Locate the cell with the specified text and output its (X, Y) center coordinate. 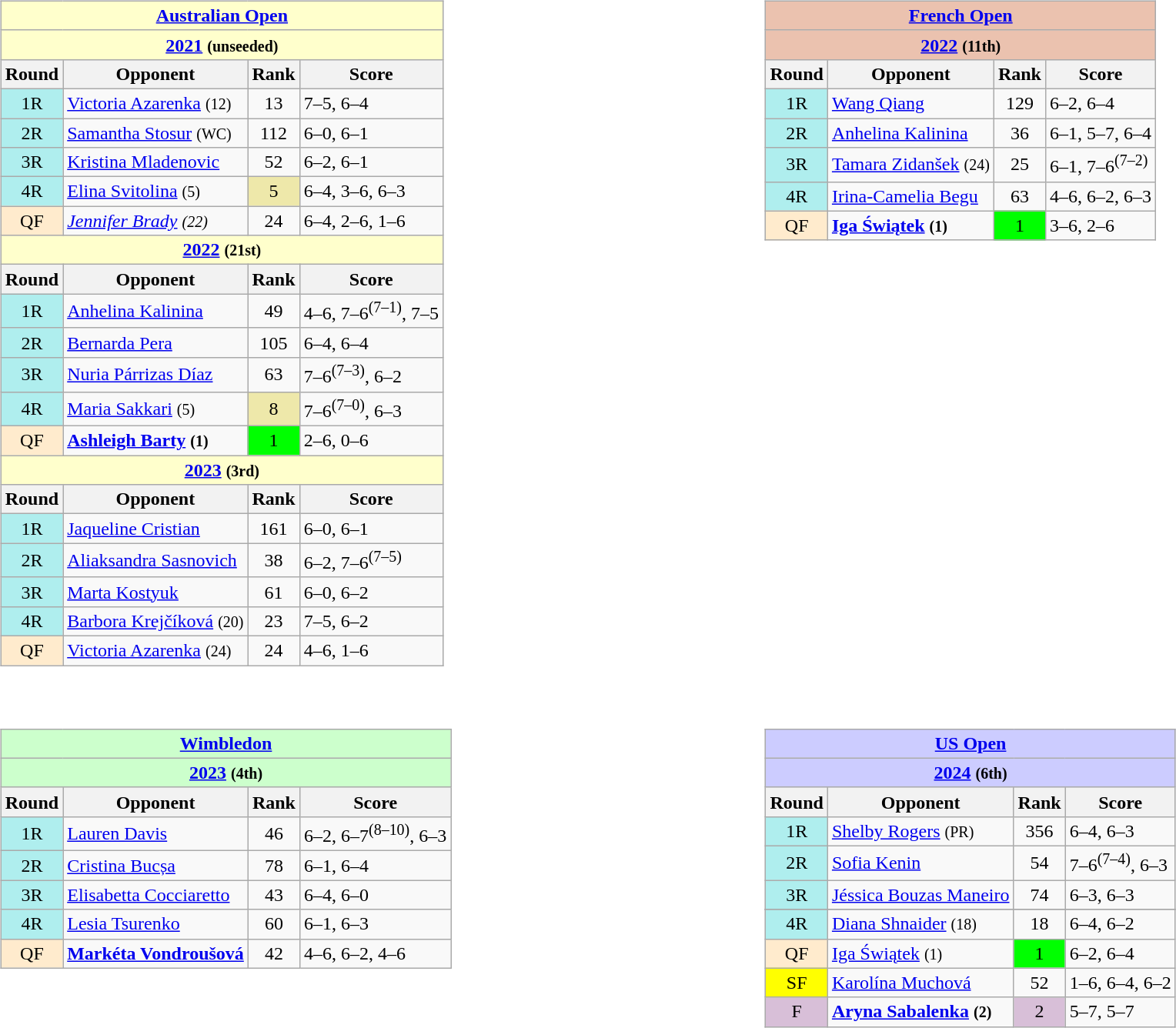
Aliaksandra Sasnovich (155, 560)
4–6, 1–6 (371, 651)
Samantha Stosur (WC) (155, 133)
18 (1039, 924)
129 (1019, 103)
Bernarda Pera (155, 342)
112 (274, 133)
7–5, 6–2 (371, 621)
2 (1039, 1012)
49 (274, 311)
US Open (971, 743)
4–6, 7–6(7–1), 7–5 (371, 311)
Victoria Azarenka (24) (155, 651)
46 (274, 834)
61 (274, 592)
13 (274, 103)
Sofia Kenin (920, 863)
6–2, 6–1 (371, 162)
7–6(7–3), 6–2 (371, 374)
54 (1039, 863)
6–1, 6–4 (375, 866)
Wang Qiang (910, 103)
Australian Open (222, 15)
2021 (unseeded) (222, 45)
2023 (3rd) (222, 470)
6–1, 7–6(7–2) (1101, 165)
Lesia Tsurenko (155, 924)
Barbora Krejčíková (20) (155, 621)
7–5, 6–4 (371, 103)
6–2, 7–6(7–5) (371, 560)
Ashleigh Barty (1) (155, 441)
7–6(7–0), 6–3 (371, 409)
Jaqueline Cristian (155, 529)
Irina-Camelia Begu (910, 196)
Maria Sakkari (5) (155, 409)
36 (1019, 133)
4–6, 6–2, 4–6 (375, 953)
Aryna Sabalenka (2) (920, 1012)
2–6, 0–6 (371, 441)
6–4, 6–0 (375, 895)
6–4, 3–6, 6–3 (371, 192)
Shelby Rogers (PR) (920, 831)
SF (797, 983)
Wimbledon (226, 743)
Lauren Davis (155, 834)
6–1, 6–3 (375, 924)
Elisabetta Cocciaretto (155, 895)
Jéssica Bouzas Maneiro (920, 895)
25 (1019, 165)
105 (274, 342)
74 (1039, 895)
2023 (4th) (226, 773)
French Open (961, 15)
6–4, 6–3 (1121, 831)
Marta Kostyuk (155, 592)
356 (1039, 831)
3–6, 2–6 (1101, 225)
Diana Shnaider (18) (920, 924)
6–3, 6–3 (1121, 895)
23 (274, 621)
Markéta Vondroušová (155, 953)
1–6, 6–4, 6–2 (1121, 983)
38 (274, 560)
42 (274, 953)
Kristina Mladenovic (155, 162)
5–7, 5–7 (1121, 1012)
Karolína Muchová (920, 983)
43 (274, 895)
Elina Svitolina (5) (155, 192)
78 (274, 866)
2022 (11th) (961, 45)
4–6, 6–2, 6–3 (1101, 196)
5 (274, 192)
161 (274, 529)
F (797, 1012)
Nuria Párrizas Díaz (155, 374)
8 (274, 409)
6–0, 6–2 (371, 592)
6–4, 6–4 (371, 342)
Cristina Bucșa (155, 866)
Victoria Azarenka (12) (155, 103)
Jennifer Brady (22) (155, 221)
Tamara Zidanšek (24) (910, 165)
2022 (21st) (222, 250)
6–2, 6–7(8–10), 6–3 (375, 834)
6–4, 6–2 (1121, 924)
7–6(7–4), 6–3 (1121, 863)
60 (274, 924)
6–4, 2–6, 1–6 (371, 221)
6–1, 5–7, 6–4 (1101, 133)
2024 (6th) (971, 773)
